Scan for the cell matching the given text and deliver its [x, y] coordinate at center. 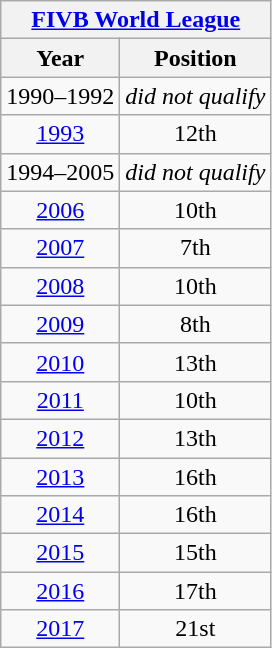
17th [196, 591]
2008 [60, 286]
2014 [60, 515]
2009 [60, 324]
FIVB World League [136, 20]
21st [196, 629]
1993 [60, 134]
1994–2005 [60, 172]
2015 [60, 553]
2007 [60, 248]
Position [196, 58]
2017 [60, 629]
12th [196, 134]
2006 [60, 210]
2016 [60, 591]
2012 [60, 438]
8th [196, 324]
15th [196, 553]
2011 [60, 400]
Year [60, 58]
1990–1992 [60, 96]
2010 [60, 362]
2013 [60, 477]
7th [196, 248]
